Detect which cell encompasses the target text, then output its (x, y) center coordinate. 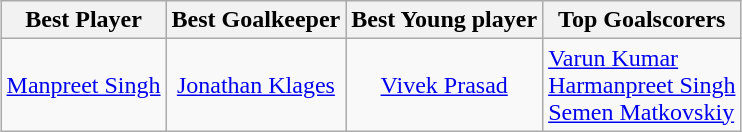
Manpreet Singh (84, 85)
Top Goalscorers (642, 20)
Jonathan Klages (256, 85)
Best Young player (444, 20)
Best Player (84, 20)
Best Goalkeeper (256, 20)
Vivek Prasad (444, 85)
Varun Kumar Harmanpreet Singh Semen Matkovskiy (642, 85)
